Return [X, Y] of the center of cell containing provided text 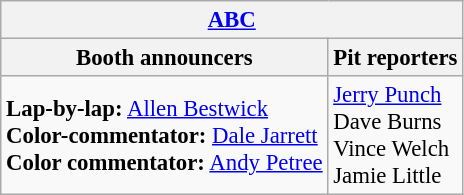
Pit reporters [396, 58]
Jerry PunchDave BurnsVince WelchJamie Little [396, 136]
ABC [232, 20]
Booth announcers [164, 58]
Lap-by-lap: Allen BestwickColor-commentator: Dale JarrettColor commentator: Andy Petree [164, 136]
